Identify which cell holds the provided text, then report its [x, y] central coordinate. 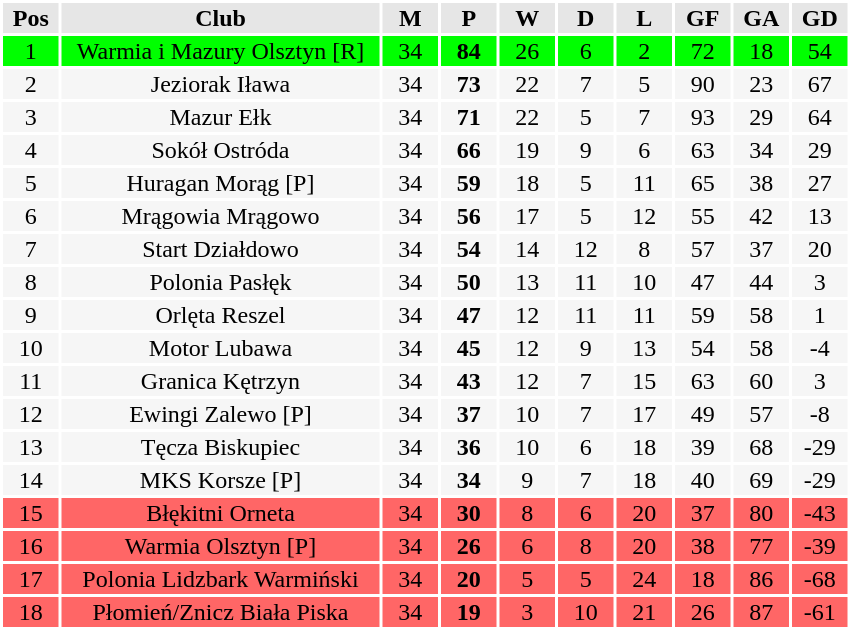
24 [644, 579]
77 [762, 546]
65 [703, 183]
Płomień/Znicz Biała Piska [221, 612]
Polonia Lidzbark Warmiński [221, 579]
-43 [820, 513]
Club [221, 18]
Start Działdowo [221, 249]
64 [820, 117]
Jeziorak Iława [221, 84]
Mrągowia Mrągowo [221, 216]
Orlęta Reszel [221, 315]
D [586, 18]
-39 [820, 546]
55 [703, 216]
40 [703, 480]
36 [469, 447]
90 [703, 84]
21 [644, 612]
Warmia i Mazury Olsztyn [R] [221, 51]
73 [469, 84]
GD [820, 18]
4 [31, 150]
27 [820, 183]
Polonia Pasłęk [221, 282]
Granica Kętrzyn [221, 381]
-61 [820, 612]
87 [762, 612]
MKS Korsze [P] [221, 480]
P [469, 18]
84 [469, 51]
-68 [820, 579]
GA [762, 18]
60 [762, 381]
Tęcza Biskupiec [221, 447]
Huragan Morąg [P] [221, 183]
56 [469, 216]
Sokół Ostróda [221, 150]
67 [820, 84]
69 [762, 480]
66 [469, 150]
71 [469, 117]
42 [762, 216]
72 [703, 51]
GF [703, 18]
Motor Lubawa [221, 348]
50 [469, 282]
39 [703, 447]
Warmia Olsztyn [P] [221, 546]
W [528, 18]
45 [469, 348]
86 [762, 579]
68 [762, 447]
Pos [31, 18]
30 [469, 513]
Mazur Ełk [221, 117]
-8 [820, 414]
80 [762, 513]
44 [762, 282]
93 [703, 117]
Błękitni Orneta [221, 513]
-4 [820, 348]
Ewingi Zalewo [P] [221, 414]
23 [762, 84]
43 [469, 381]
16 [31, 546]
49 [703, 414]
M [410, 18]
L [644, 18]
